From the cell containing the given text, extract its center point as [X, Y] coordinate. 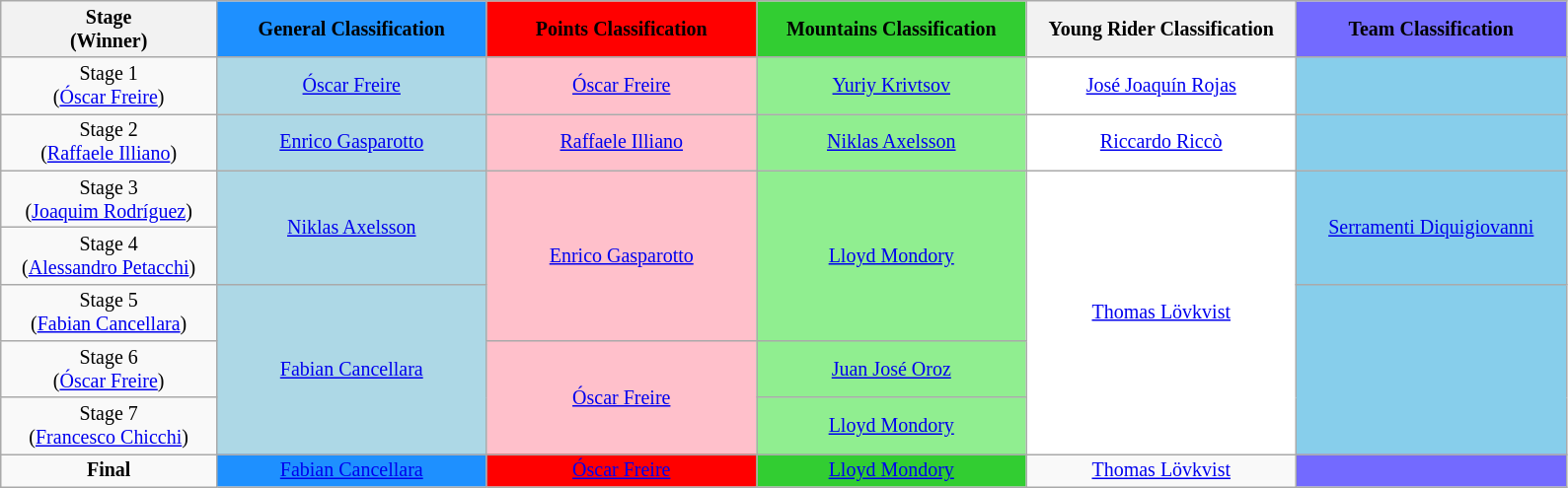
General Classification [351, 30]
Stage 7(Francesco Chicchi) [109, 426]
Stage(Winner) [109, 30]
Stage 2(Raffaele Illiano) [109, 142]
Stage 5(Fabian Cancellara) [109, 312]
Team Classification [1431, 30]
Juan José Oroz [890, 369]
José Joaquín Rojas [1160, 87]
Stage 4(Alessandro Petacchi) [109, 256]
Raffaele Illiano [622, 142]
Stage 6(Óscar Freire) [109, 369]
Serramenti Diquigiovanni [1431, 227]
Stage 3(Joaquim Rodríguez) [109, 199]
Final [109, 471]
Yuriy Krivtsov [890, 87]
Mountains Classification [890, 30]
Riccardo Riccò [1160, 142]
Points Classification [622, 30]
Stage 1(Óscar Freire) [109, 87]
Young Rider Classification [1160, 30]
